Return the (x, y) coordinate for the center point of the cell that contains the specified text.  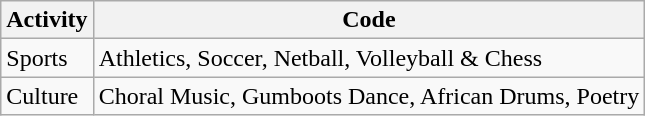
Activity (47, 20)
Choral Music, Gumboots Dance, African Drums, Poetry (369, 96)
Sports (47, 58)
Code (369, 20)
Culture (47, 96)
Athletics, Soccer, Netball, Volleyball & Chess (369, 58)
